Search for the cell housing the specified text and yield its (x, y) center coordinate. 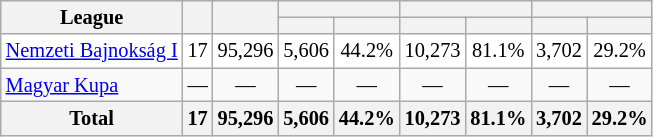
Nemzeti Bajnokság I (92, 51)
Total (92, 118)
Magyar Kupa (92, 85)
League (92, 17)
